Search for the cell housing the specified text and yield its [x, y] center coordinate. 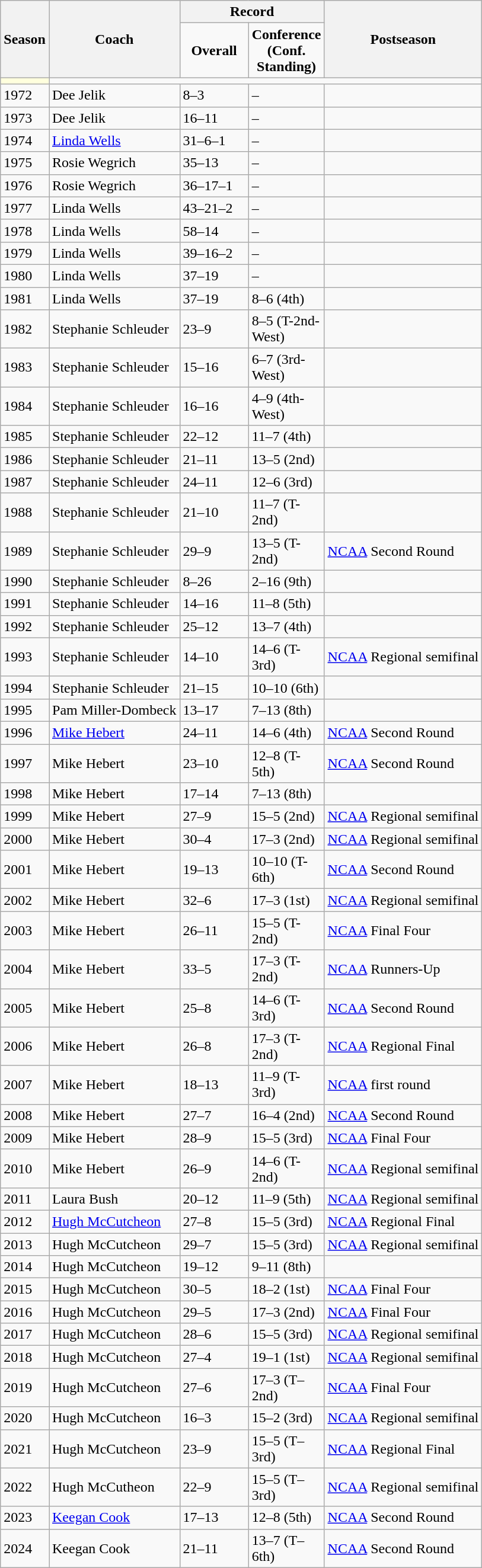
21–10 [214, 512]
2023 [25, 1518]
15–16 [214, 367]
32–6 [214, 900]
16–4 (2nd) [286, 1115]
11–8 (5th) [286, 604]
22–9 [214, 1487]
26–11 [214, 930]
2022 [25, 1487]
12–6 (3rd) [286, 482]
14–6 (T-2nd) [286, 1169]
8–26 [214, 581]
21–15 [214, 687]
16–16 [214, 407]
Postseason [403, 39]
2020 [25, 1418]
8–5 (T-2nd-West) [286, 329]
Record [252, 12]
2010 [25, 1169]
27–4 [214, 1357]
2018 [25, 1357]
14–6 (4th) [286, 732]
1975 [25, 163]
43–21–2 [214, 208]
27–8 [214, 1221]
31–6–1 [214, 140]
10–10 (6th) [286, 687]
Hugh McCutheon [114, 1487]
2019 [25, 1388]
18–13 [214, 1084]
17–13 [214, 1518]
11–7 (T-2nd) [286, 512]
2024 [25, 1548]
1985 [25, 437]
1983 [25, 367]
NCAA first round [403, 1084]
Season [25, 39]
1978 [25, 231]
19–12 [214, 1267]
1987 [25, 482]
2–16 (9th) [286, 581]
1980 [25, 276]
25–12 [214, 626]
33–5 [214, 969]
4–9 (4th-West) [286, 407]
1976 [25, 185]
14–16 [214, 604]
58–14 [214, 231]
2005 [25, 1007]
10–10 (T-6th) [286, 870]
1999 [25, 817]
13–7 (4th) [286, 626]
19–13 [214, 870]
13–5 (2nd) [286, 459]
20–12 [214, 1199]
22–12 [214, 437]
Overall [214, 50]
2016 [25, 1312]
1988 [25, 512]
1974 [25, 140]
15–2 (3rd) [286, 1418]
35–13 [214, 163]
13–7 (T–6th) [286, 1548]
29–5 [214, 1312]
2014 [25, 1267]
36–17–1 [214, 185]
17–3 (T–2nd) [286, 1388]
12–8 (5th) [286, 1518]
27–9 [214, 817]
18–2 (1st) [286, 1289]
1997 [25, 763]
1981 [25, 298]
6–7 (3rd-West) [286, 367]
11–9 (T-3rd) [286, 1084]
19–1 (1st) [286, 1357]
1982 [25, 329]
2015 [25, 1289]
1996 [25, 732]
27–7 [214, 1115]
27–6 [214, 1388]
1990 [25, 581]
8–6 (4th) [286, 298]
26–8 [214, 1047]
29–7 [214, 1244]
2017 [25, 1335]
2006 [25, 1047]
2008 [25, 1115]
1995 [25, 710]
30–4 [214, 839]
11–9 (5th) [286, 1199]
23–10 [214, 763]
Coach [114, 39]
29–9 [214, 551]
2007 [25, 1084]
16–3 [214, 1418]
28–9 [214, 1138]
15–5 (T-2nd) [286, 930]
Conference (Conf. Standing) [286, 50]
9–11 (8th) [286, 1267]
16–11 [214, 118]
2001 [25, 870]
1986 [25, 459]
1992 [25, 626]
17–14 [214, 794]
1984 [25, 407]
28–6 [214, 1335]
Pam Miller-Dombeck [114, 710]
1993 [25, 657]
1994 [25, 687]
1998 [25, 794]
2002 [25, 900]
17–3 (1st) [286, 900]
25–8 [214, 1007]
8–3 [214, 95]
1973 [25, 118]
12–8 (T-5th) [286, 763]
1972 [25, 95]
1989 [25, 551]
1979 [25, 253]
2000 [25, 839]
2021 [25, 1448]
2009 [25, 1138]
1991 [25, 604]
2011 [25, 1199]
14–10 [214, 657]
15–5 (2nd) [286, 817]
13–5 (T-2nd) [286, 551]
Laura Bush [114, 1199]
2003 [25, 930]
13–17 [214, 710]
2004 [25, 969]
39–16–2 [214, 253]
26–9 [214, 1169]
2013 [25, 1244]
NCAA Runners-Up [403, 969]
30–5 [214, 1289]
11–7 (4th) [286, 437]
1977 [25, 208]
2012 [25, 1221]
